Scan for the cell matching the given text and deliver its [X, Y] coordinate at center. 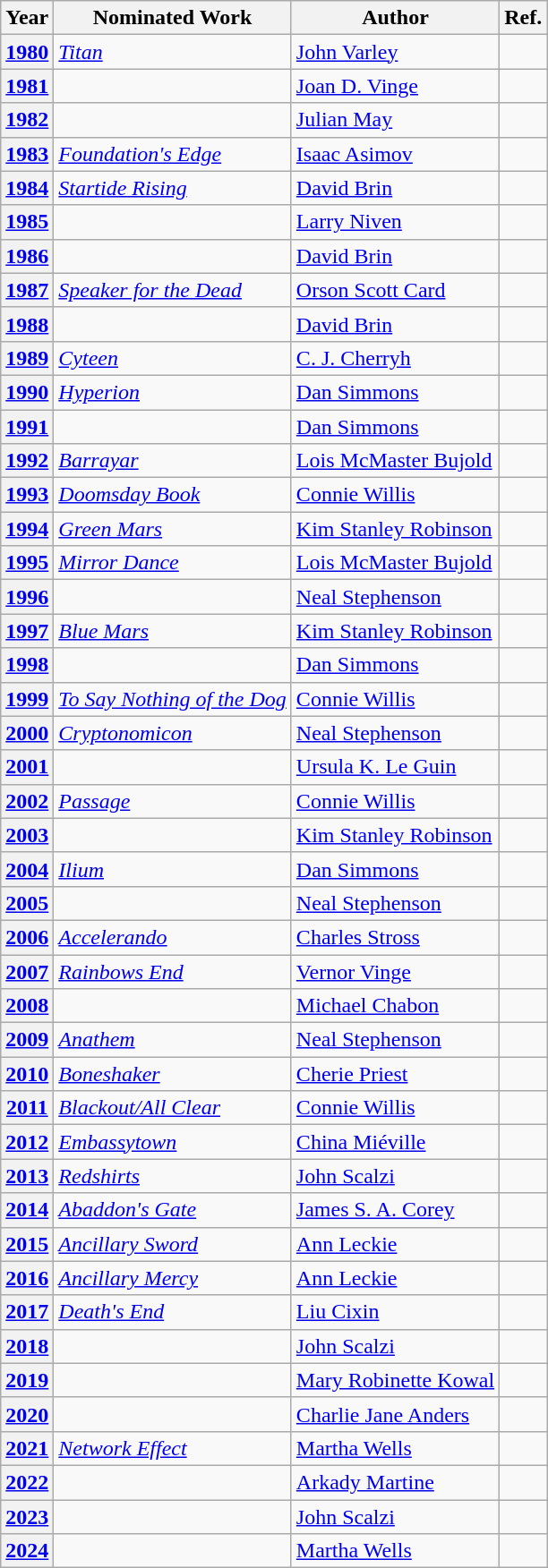
Larry Niven [395, 222]
2022 [27, 1482]
1985 [27, 222]
Vernor Vinge [395, 971]
1986 [27, 256]
Michael Chabon [395, 1006]
2020 [27, 1414]
2014 [27, 1210]
2011 [27, 1108]
Doomsday Book [173, 495]
2007 [27, 971]
2000 [27, 733]
Ancillary Sword [173, 1244]
Orson Scott Card [395, 290]
1992 [27, 461]
1982 [27, 120]
2019 [27, 1380]
Ursula K. Le Guin [395, 767]
Embassytown [173, 1142]
1997 [27, 631]
2008 [27, 1006]
2006 [27, 937]
China Miéville [395, 1142]
Charlie Jane Anders [395, 1414]
2010 [27, 1074]
2009 [27, 1040]
Speaker for the Dead [173, 290]
Author [395, 18]
Redshirts [173, 1176]
Startide Rising [173, 188]
Arkady Martine [395, 1482]
1996 [27, 597]
1990 [27, 392]
Cherie Priest [395, 1074]
Titan [173, 52]
2017 [27, 1312]
Nominated Work [173, 18]
1993 [27, 495]
Boneshaker [173, 1074]
2023 [27, 1517]
1998 [27, 665]
Ilium [173, 869]
Cyteen [173, 358]
John Varley [395, 52]
Ref. [523, 18]
1987 [27, 290]
Death's End [173, 1312]
1981 [27, 86]
Joan D. Vinge [395, 86]
2002 [27, 801]
2015 [27, 1244]
Mary Robinette Kowal [395, 1380]
1995 [27, 563]
Charles Stross [395, 937]
Isaac Asimov [395, 154]
1984 [27, 188]
2016 [27, 1278]
1989 [27, 358]
Abaddon's Gate [173, 1210]
2013 [27, 1176]
Network Effect [173, 1448]
Mirror Dance [173, 563]
Hyperion [173, 392]
Blue Mars [173, 631]
1999 [27, 699]
To Say Nothing of the Dog [173, 699]
C. J. Cherryh [395, 358]
2012 [27, 1142]
2018 [27, 1346]
2004 [27, 869]
Passage [173, 801]
Rainbows End [173, 971]
2024 [27, 1551]
James S. A. Corey [395, 1210]
Anathem [173, 1040]
Liu Cixin [395, 1312]
Foundation's Edge [173, 154]
Cryptonomicon [173, 733]
Blackout/All Clear [173, 1108]
1994 [27, 529]
1983 [27, 154]
2021 [27, 1448]
Ancillary Mercy [173, 1278]
1980 [27, 52]
Barrayar [173, 461]
1988 [27, 324]
2005 [27, 903]
1991 [27, 427]
Green Mars [173, 529]
2003 [27, 835]
Year [27, 18]
2001 [27, 767]
Accelerando [173, 937]
Julian May [395, 120]
